Detect which cell encompasses the target text, then output its (x, y) center coordinate. 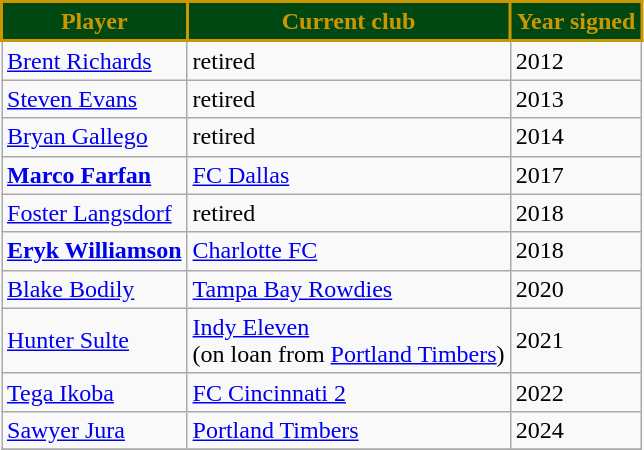
Marco Farfan (95, 175)
FC Cincinnati 2 (348, 392)
FC Dallas (348, 175)
Tampa Bay Rowdies (348, 289)
Indy Eleven(on loan from Portland Timbers) (348, 340)
2017 (576, 175)
Hunter Sulte (95, 340)
Player (95, 22)
2012 (576, 60)
Steven Evans (95, 99)
2013 (576, 99)
Current club (348, 22)
2014 (576, 137)
Tega Ikoba (95, 392)
2022 (576, 392)
Year signed (576, 22)
Charlotte FC (348, 251)
Eryk Williamson (95, 251)
Blake Bodily (95, 289)
Foster Langsdorf (95, 213)
Brent Richards (95, 60)
2020 (576, 289)
Bryan Gallego (95, 137)
Portland Timbers (348, 430)
2024 (576, 430)
Sawyer Jura (95, 430)
2021 (576, 340)
